Find where the given text appears and provide that cell's center as [X, Y] coordinate. 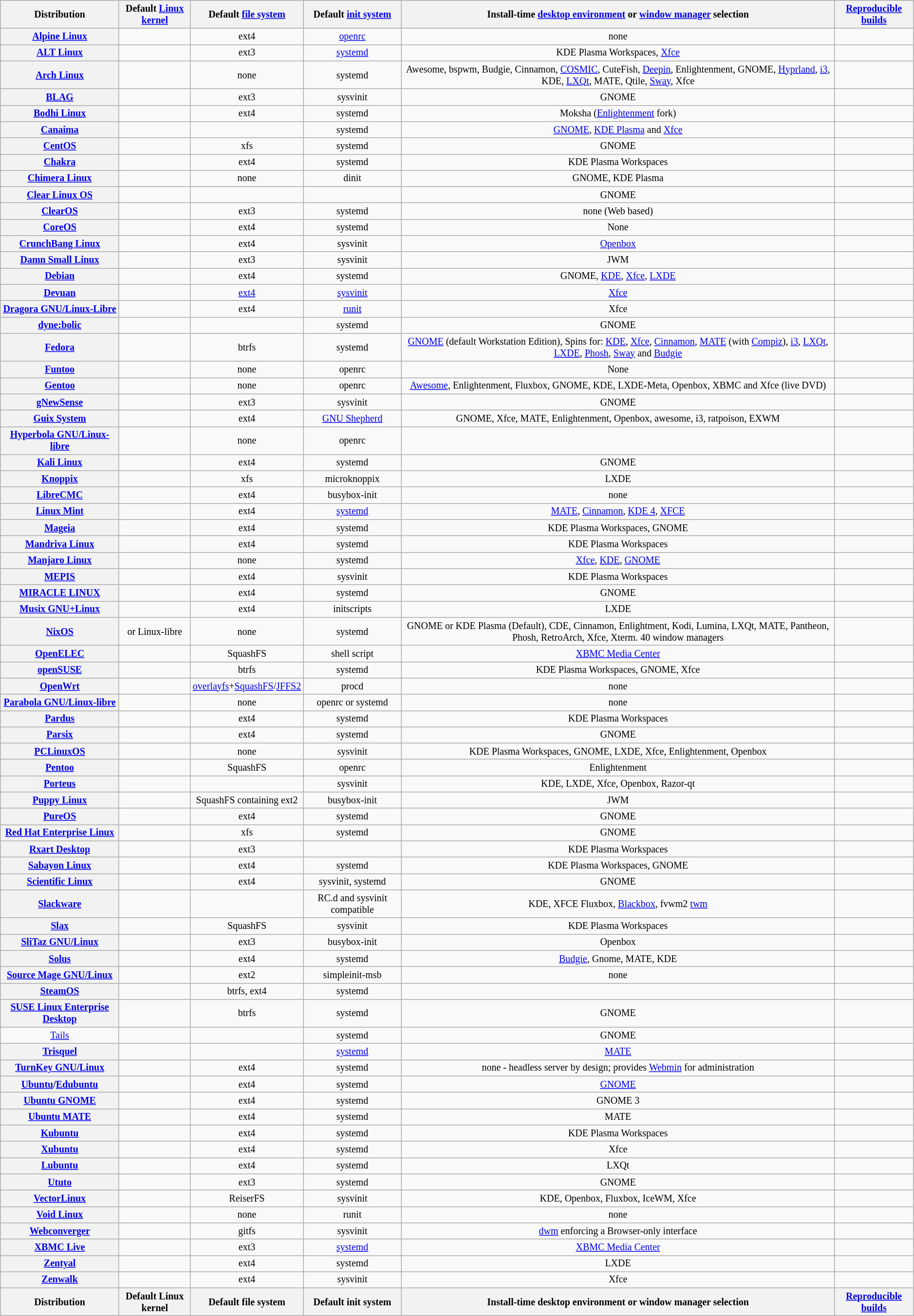
Pentoo [60, 767]
SquashFS containing ext2 [247, 800]
RC.d and sysvinit compatible [353, 904]
GNOME, KDE Plasma [618, 178]
GNU Shepherd [353, 419]
Sabayon Linux [60, 866]
ClearOS [60, 211]
Devuan [60, 293]
KDE, XFCE Fluxbox, Blackbox, fvwm2 twm [618, 904]
Manjaro Linux [60, 561]
KDE Plasma Workspaces, Xfce [618, 53]
Ubuntu/Edubuntu [60, 1085]
MIRACLE LINUX [60, 593]
Parsix [60, 735]
KDE Plasma Workspaces, GNOME, Xfce [618, 670]
openrc or systemd [353, 702]
Zentyal [60, 1264]
KDE, LXDE, Xfce, Openbox, Razor-qt [618, 784]
VectorLinux [60, 1199]
BLAG [60, 97]
microknoppix [353, 479]
Tails [60, 1035]
Xfce, KDE, GNOME [618, 561]
Fedora [60, 348]
btrfs, ext4 [247, 991]
Parabola GNU/Linux-libre [60, 702]
dwm enforcing a Browser-only interface [618, 1231]
Porteus [60, 784]
Budgie, Gnome, MATE, KDE [618, 958]
Scientific Linux [60, 882]
Webconverger [60, 1231]
Ututo [60, 1182]
overlayfs+SquashFS/JFFS2 [247, 686]
gitfs [247, 1231]
Void Linux [60, 1214]
Mageia [60, 528]
dyne:bolic [60, 325]
KDE, Openbox, Fluxbox, IceWM, Xfce [618, 1199]
CrunchBang Linux [60, 243]
openSUSE [60, 670]
gNewSense [60, 402]
Dragora GNU/Linux-Libre [60, 309]
Chimera Linux [60, 178]
ext2 [247, 975]
GNOME, KDE Plasma and Xfce [618, 130]
GNOME (default Workstation Edition), Spins for: KDE, Xfce, Cinnamon, MATE (with Compiz), i3, LXQt, LXDE, Phosh, Sway and Budgie [618, 348]
sysvinit, systemd [353, 882]
Alpine Linux [60, 37]
Chakra [60, 163]
SliTaz GNU/Linux [60, 943]
Gentoo [60, 386]
GNOME, Xfce, MATE, Enlightenment, Openbox, awesome, i3, ratpoison, EXWM [618, 419]
Arch Linux [60, 75]
MEPIS [60, 576]
Xubuntu [60, 1150]
SUSE Linux Enterprise Desktop [60, 1014]
SteamOS [60, 991]
XBMC Live [60, 1247]
Enlightenment [618, 767]
ReiserFS [247, 1199]
Canaima [60, 130]
Guix System [60, 419]
Damn Small Linux [60, 260]
Source Mage GNU/Linux [60, 975]
Funtoo [60, 369]
Solus [60, 958]
CoreOS [60, 228]
Knoppix [60, 479]
simpleinit-msb [353, 975]
PureOS [60, 817]
GNOME, KDE, Xfce, LXDE [618, 277]
KDE Plasma Workspaces, GNOME, LXDE, Xfce, Enlightenment, Openbox [618, 752]
GNOME 3 [618, 1100]
Red Hat Enterprise Linux [60, 833]
Awesome, Enlightenment, Fluxbox, GNOME, KDE, LXDE-Meta, Openbox, XBMC and Xfce (live DVD) [618, 386]
GNOME or KDE Plasma (Default), CDE, Cinnamon, Enlightment, Kodi, Lumina, LXQt, MATE, Pantheon, Phosh, RetroArch, Xfce, Xterm. 40 window managers [618, 631]
Zenwalk [60, 1279]
Slackware [60, 904]
Bodhi Linux [60, 113]
Ubuntu MATE [60, 1117]
CentOS [60, 146]
none - headless server by design; provides Webmin for administration [618, 1068]
NixOS [60, 631]
Puppy Linux [60, 800]
Awesome, bspwm, Budgie, Cinnamon, COSMIC, CuteFish, Deepin, Enlightenment, GNOME, Hyprland, i3, KDE, LXQt, MATE, Qtile, Sway, Xfce [618, 75]
Ubuntu GNOME [60, 1100]
Lubuntu [60, 1166]
TurnKey GNU/Linux [60, 1068]
Musix GNU+Linux [60, 610]
MATE, Cinnamon, KDE 4, XFCE [618, 511]
PCLinuxOS [60, 752]
Trisquel [60, 1052]
none (Web based) [618, 211]
dinit [353, 178]
Hyperbola GNU/Linux-libre [60, 440]
Rxart Desktop [60, 849]
Mandriva Linux [60, 544]
LibreCMC [60, 496]
Debian [60, 277]
Linux Mint [60, 511]
shell script [353, 653]
Pardus [60, 719]
ALT Linux [60, 53]
LXQt [618, 1166]
Clear Linux OS [60, 195]
initscripts [353, 610]
Slax [60, 926]
OpenWrt [60, 686]
or Linux-libre [155, 631]
OpenELEC [60, 653]
Kubuntu [60, 1133]
Kali Linux [60, 463]
Moksha (Enlightenment fork) [618, 113]
procd [353, 686]
